Return the (x, y) coordinate for the center point of the cell that contains the specified text.  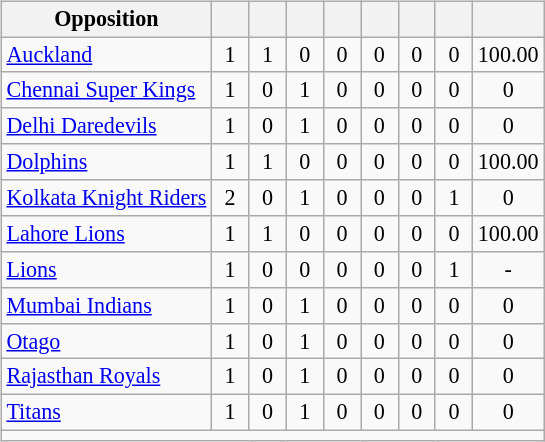
Auckland (106, 55)
Chennai Super Kings (106, 90)
Lahore Lions (106, 234)
2 (230, 198)
Otago (106, 341)
Rajasthan Royals (106, 377)
Kolkata Knight Riders (106, 198)
Opposition (106, 19)
Mumbai Indians (106, 305)
Dolphins (106, 162)
Titans (106, 413)
- (508, 270)
Lions (106, 270)
Delhi Daredevils (106, 126)
